Locate the cell with the specified text and output its (X, Y) center coordinate. 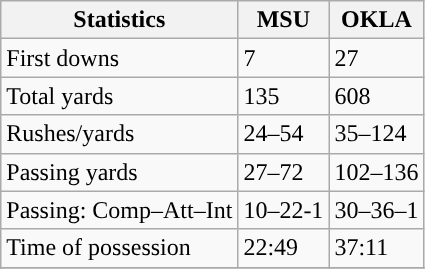
First downs (120, 58)
Passing yards (120, 172)
24–54 (284, 134)
22:49 (284, 248)
Total yards (120, 96)
37:11 (376, 248)
7 (284, 58)
MSU (284, 20)
Passing: Comp–Att–Int (120, 210)
135 (284, 96)
35–124 (376, 134)
27–72 (284, 172)
OKLA (376, 20)
10–22-1 (284, 210)
30–36–1 (376, 210)
608 (376, 96)
Rushes/yards (120, 134)
Time of possession (120, 248)
Statistics (120, 20)
102–136 (376, 172)
27 (376, 58)
